Capture the cell that displays the provided text and extract its [x, y] central coordinate. 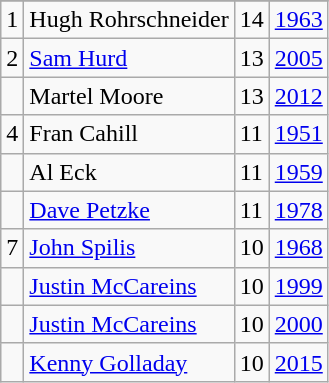
Fran Cahill [129, 134]
1959 [298, 172]
1999 [298, 286]
4 [12, 134]
2000 [298, 324]
Hugh Rohrschneider [129, 20]
2012 [298, 96]
Sam Hurd [129, 58]
1951 [298, 134]
7 [12, 248]
1978 [298, 210]
2015 [298, 362]
1968 [298, 248]
John Spilis [129, 248]
Martel Moore [129, 96]
Dave Petzke [129, 210]
Kenny Golladay [129, 362]
2 [12, 58]
1 [12, 20]
1963 [298, 20]
14 [252, 20]
Al Eck [129, 172]
2005 [298, 58]
